Identify which cell holds the provided text, then report its (X, Y) central coordinate. 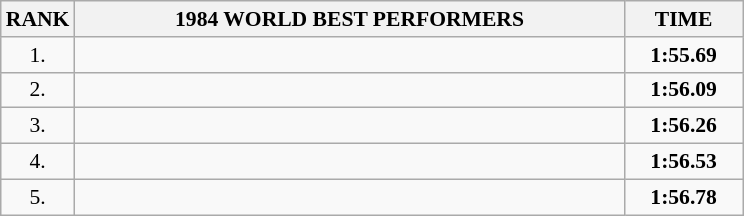
1:56.26 (684, 126)
1:56.09 (684, 90)
1:56.78 (684, 197)
1:55.69 (684, 55)
3. (38, 126)
5. (38, 197)
1. (38, 55)
2. (38, 90)
4. (38, 162)
1984 WORLD BEST PERFORMERS (349, 19)
RANK (38, 19)
1:56.53 (684, 162)
TIME (684, 19)
